Return the [X, Y] coordinate for the center point of the cell that contains the specified text.  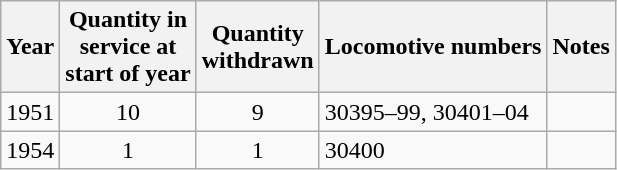
Quantity inservice atstart of year [128, 47]
Notes [581, 47]
1954 [30, 150]
Year [30, 47]
30395–99, 30401–04 [433, 112]
Quantitywithdrawn [258, 47]
30400 [433, 150]
Locomotive numbers [433, 47]
1951 [30, 112]
10 [128, 112]
9 [258, 112]
